Detect which cell encompasses the target text, then output its [x, y] center coordinate. 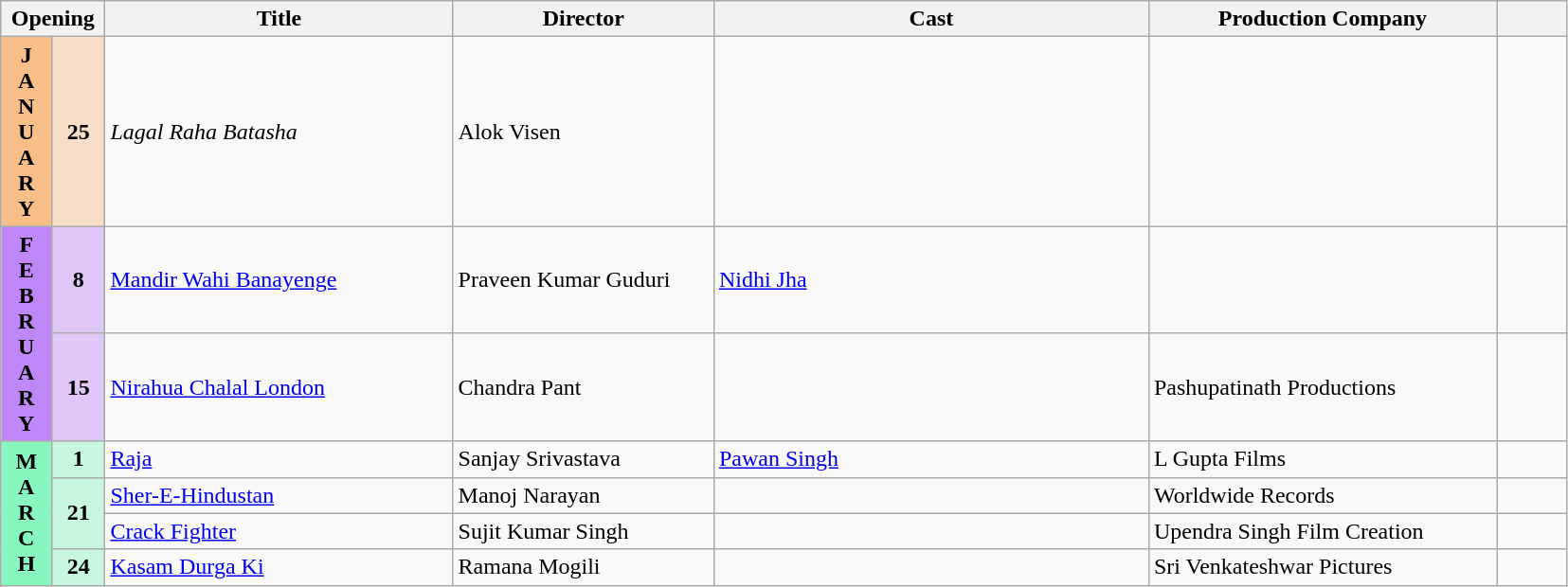
Pashupatinath Productions [1323, 387]
Kasam Durga Ki [279, 567]
Production Company [1323, 19]
Nirahua Chalal London [279, 387]
Opening [53, 19]
Title [279, 19]
JANUARY [27, 132]
Cast [930, 19]
Ramana Mogili [584, 567]
1 [79, 459]
Praveen Kumar Guduri [584, 280]
Sujit Kumar Singh [584, 531]
Nidhi Jha [930, 280]
24 [79, 567]
Crack Fighter [279, 531]
Sher-E-Hindustan [279, 495]
Pawan Singh [930, 459]
MARCH [27, 513]
Sri Venkateshwar Pictures [1323, 567]
Chandra Pant [584, 387]
Mandir Wahi Banayenge [279, 280]
Sanjay Srivastava [584, 459]
Worldwide Records [1323, 495]
21 [79, 513]
L Gupta Films [1323, 459]
25 [79, 132]
15 [79, 387]
Raja [279, 459]
FEBRUARY [27, 333]
8 [79, 280]
Upendra Singh Film Creation [1323, 531]
Manoj Narayan [584, 495]
Director [584, 19]
Alok Visen [584, 132]
Lagal Raha Batasha [279, 132]
